Pinpoint the cell where the given text exists, returning its [X, Y] midpoint coordinate. 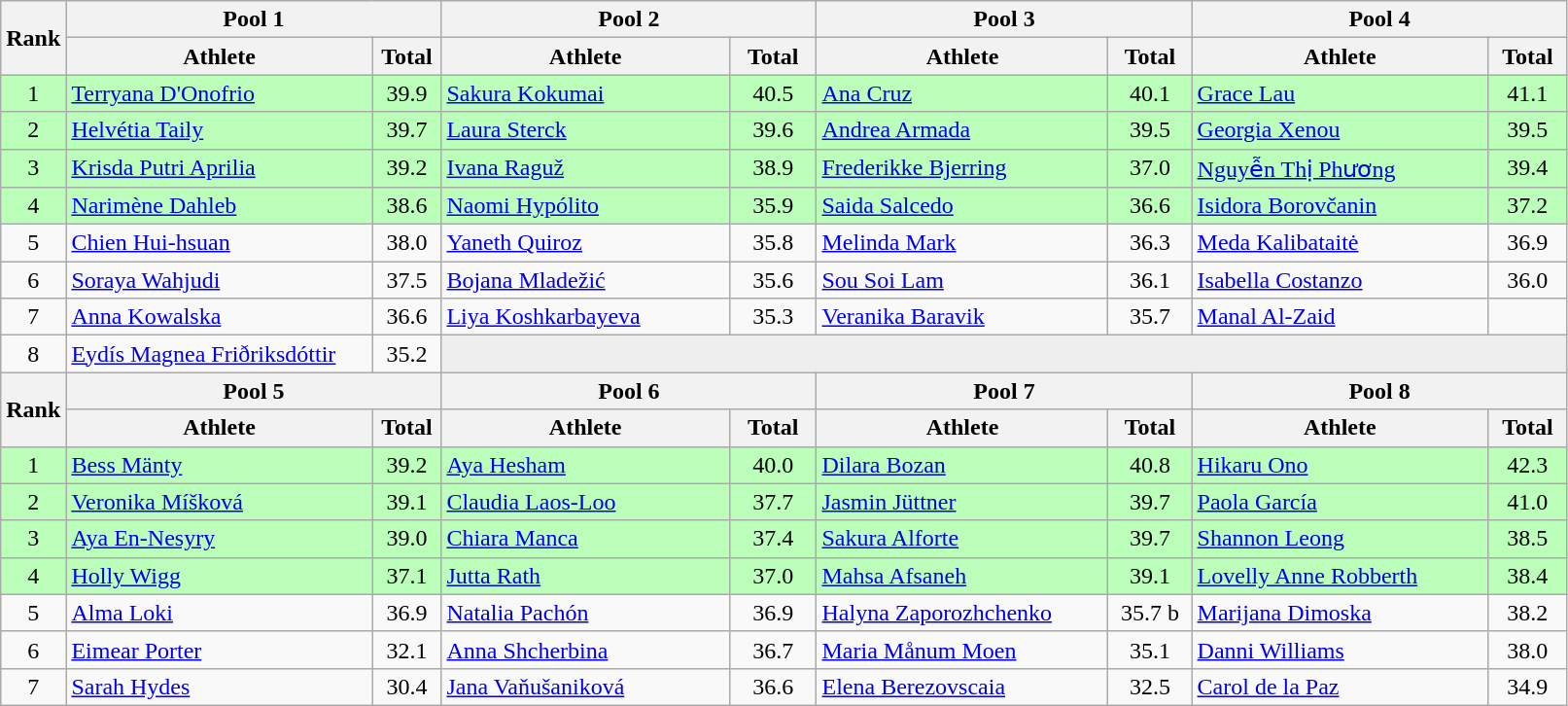
35.1 [1150, 650]
35.7 b [1150, 613]
Eimear Porter [220, 650]
Laura Sterck [585, 130]
Grace Lau [1340, 93]
37.7 [773, 502]
42.3 [1528, 465]
38.5 [1528, 539]
Isabella Costanzo [1340, 280]
37.4 [773, 539]
Holly Wigg [220, 576]
Eydís Magnea Friðriksdóttir [220, 354]
40.8 [1150, 465]
Pool 4 [1379, 19]
37.1 [406, 576]
Natalia Pachón [585, 613]
Bess Mänty [220, 465]
Georgia Xenou [1340, 130]
Jutta Rath [585, 576]
39.9 [406, 93]
Helvétia Taily [220, 130]
Aya Hesham [585, 465]
Alma Loki [220, 613]
Veronika Míšková [220, 502]
Chien Hui-hsuan [220, 243]
Terryana D'Onofrio [220, 93]
Pool 7 [1004, 391]
Jasmin Jüttner [962, 502]
Sakura Kokumai [585, 93]
39.0 [406, 539]
39.6 [773, 130]
Soraya Wahjudi [220, 280]
38.6 [406, 206]
Carol de la Paz [1340, 687]
Maria Månum Moen [962, 650]
40.0 [773, 465]
Claudia Laos-Loo [585, 502]
32.5 [1150, 687]
Melinda Mark [962, 243]
35.8 [773, 243]
38.4 [1528, 576]
Nguyễn Thị Phương [1340, 168]
Narimène Dahleb [220, 206]
Danni Williams [1340, 650]
Shannon Leong [1340, 539]
Elena Berezovscaia [962, 687]
Frederikke Bjerring [962, 168]
41.0 [1528, 502]
Anna Kowalska [220, 317]
34.9 [1528, 687]
Isidora Borovčanin [1340, 206]
36.7 [773, 650]
Krisda Putri Aprilia [220, 168]
38.9 [773, 168]
35.2 [406, 354]
Dilara Bozan [962, 465]
36.1 [1150, 280]
Andrea Armada [962, 130]
35.6 [773, 280]
40.5 [773, 93]
Halyna Zaporozhchenko [962, 613]
Pool 5 [254, 391]
Anna Shcherbina [585, 650]
41.1 [1528, 93]
39.4 [1528, 168]
Ivana Raguž [585, 168]
30.4 [406, 687]
35.9 [773, 206]
Sarah Hydes [220, 687]
Pool 8 [1379, 391]
Chiara Manca [585, 539]
35.3 [773, 317]
Mahsa Afsaneh [962, 576]
Saida Salcedo [962, 206]
Paola García [1340, 502]
Pool 2 [629, 19]
Jana Vaňušaniková [585, 687]
Yaneth Quiroz [585, 243]
Pool 1 [254, 19]
37.2 [1528, 206]
Bojana Mladežić [585, 280]
Pool 6 [629, 391]
Hikaru Ono [1340, 465]
Naomi Hypólito [585, 206]
40.1 [1150, 93]
Manal Al-Zaid [1340, 317]
Sou Soi Lam [962, 280]
Pool 3 [1004, 19]
36.0 [1528, 280]
35.7 [1150, 317]
Meda Kalibataitė [1340, 243]
37.5 [406, 280]
Marijana Dimoska [1340, 613]
Ana Cruz [962, 93]
38.2 [1528, 613]
Aya En-Nesyry [220, 539]
Veranika Baravik [962, 317]
8 [33, 354]
Liya Koshkarbayeva [585, 317]
36.3 [1150, 243]
Lovelly Anne Robberth [1340, 576]
32.1 [406, 650]
Sakura Alforte [962, 539]
